Scan for the cell matching the given text and deliver its (X, Y) coordinate at center. 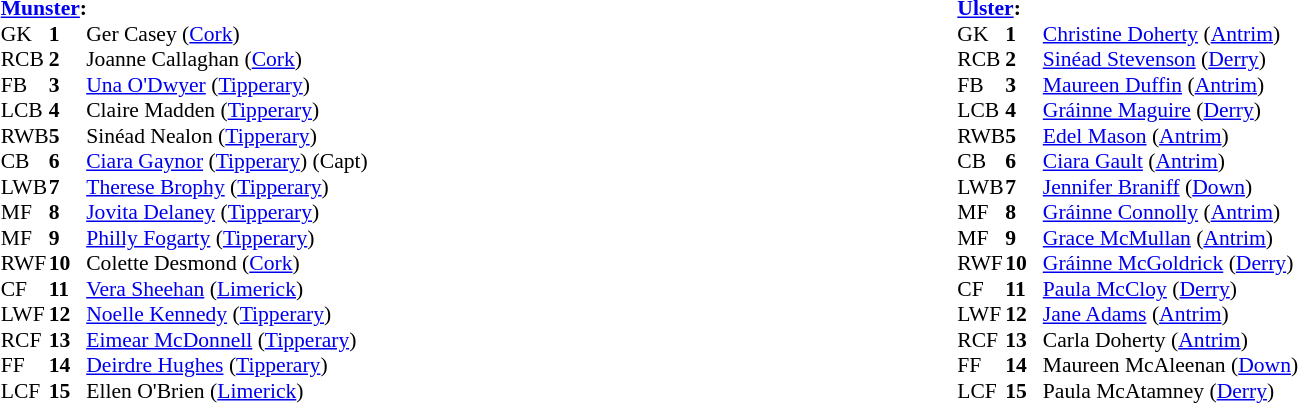
Deirdre Hughes (Tipperary) (227, 365)
Una O'Dwyer (Tipperary) (227, 85)
Jovita Delaney (Tipperary) (227, 213)
Maureen Duffin (Antrim) (1170, 85)
Sinéad Nealon (Tipperary) (227, 136)
Grace McMullan (Antrim) (1170, 238)
Eimear McDonnell (Tipperary) (227, 340)
Philly Fogarty (Tipperary) (227, 238)
Gráinne Maguire (Derry) (1170, 111)
Ger Casey (Cork) (227, 34)
Maureen McAleenan (Down) (1170, 365)
Christine Doherty (Antrim) (1170, 34)
Paula McCloy (Derry) (1170, 289)
Jane Adams (Antrim) (1170, 315)
Vera Sheehan (Limerick) (227, 289)
Therese Brophy (Tipperary) (227, 187)
Gráinne Connolly (Antrim) (1170, 213)
Edel Mason (Antrim) (1170, 136)
Colette Desmond (Cork) (227, 263)
Noelle Kennedy (Tipperary) (227, 315)
Ciara Gaynor (Tipperary) (Capt) (227, 161)
Claire Madden (Tipperary) (227, 111)
Ciara Gault (Antrim) (1170, 161)
Gráinne McGoldrick (Derry) (1170, 263)
Sinéad Stevenson (Derry) (1170, 59)
Carla Doherty (Antrim) (1170, 340)
Jennifer Braniff (Down) (1170, 187)
Joanne Callaghan (Cork) (227, 59)
